For the text-containing cell, return its midpoint in (x, y) coordinate format. 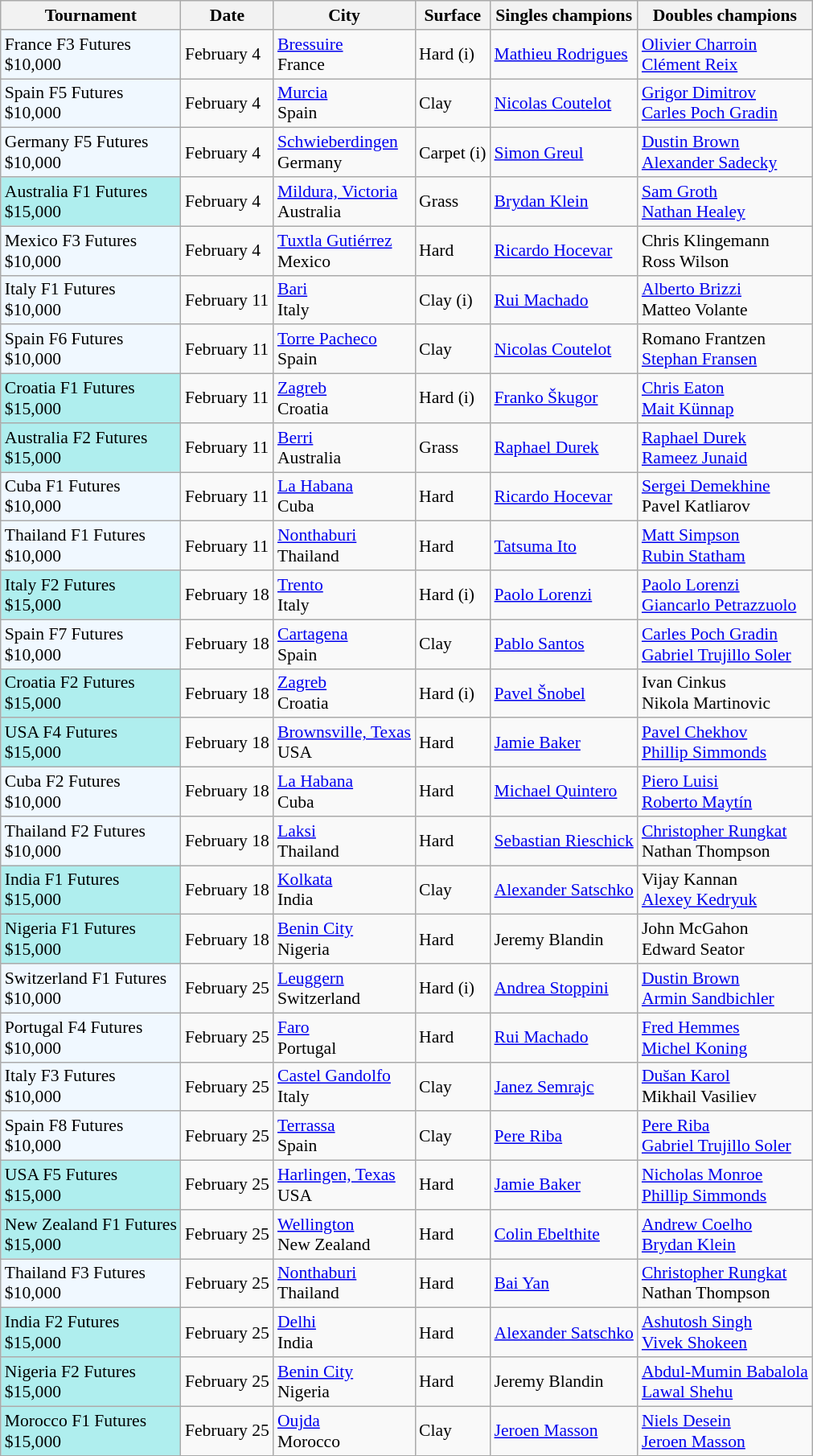
Franko Škugor (563, 399)
John McGahon Edward Seator (725, 940)
Italy F1 Futures$10,000 (91, 299)
Singles champions (563, 15)
Janez Semrajc (563, 1086)
OujdaMorocco (344, 1430)
Portugal F4 Futures$10,000 (91, 1038)
SchwieberdingenGermany (344, 153)
TrentoItaly (344, 595)
Nigeria F1 Futures$15,000 (91, 940)
Grigor Dimitrov Carles Poch Gradin (725, 103)
DelhiIndia (344, 1332)
Piero Luisi Roberto Maytín (725, 792)
Doubles champions (725, 15)
Pere Riba Gabriel Trujillo Soler (725, 1136)
Pavel Šnobel (563, 693)
Tournament (91, 15)
WellingtonNew Zealand (344, 1234)
Sam Groth Nathan Healey (725, 201)
Croatia F1 Futures$15,000 (91, 399)
Paolo Lorenzi Giancarlo Petrazzuolo (725, 595)
BerriAustralia (344, 447)
Niels Desein Jeroen Masson (725, 1430)
Dušan Karol Mikhail Vasiliev (725, 1086)
Nigeria F2 Futures$15,000 (91, 1382)
Mildura, VictoriaAustralia (344, 201)
Spain F6 Futures$10,000 (91, 349)
Cuba F2 Futures$10,000 (91, 792)
Germany F5 Futures$10,000 (91, 153)
Switzerland F1 Futures$10,000 (91, 988)
Mathieu Rodrigues (563, 55)
Alberto Brizzi Matteo Volante (725, 299)
Italy F3 Futures$10,000 (91, 1086)
Spain F8 Futures$10,000 (91, 1136)
Simon Greul (563, 153)
Thailand F1 Futures$10,000 (91, 545)
LaksiThailand (344, 841)
Tuxtla GutiérrezMexico (344, 251)
Thailand F3 Futures$10,000 (91, 1284)
Romano Frantzen Stephan Fransen (725, 349)
Tatsuma Ito (563, 545)
Pavel Chekhov Phillip Simmonds (725, 743)
Cuba F1 Futures$10,000 (91, 497)
FaroPortugal (344, 1038)
Carpet (i) (452, 153)
Sergei Demekhine Pavel Katliarov (725, 497)
TerrassaSpain (344, 1136)
Pablo Santos (563, 644)
Nicholas Monroe Phillip Simmonds (725, 1186)
Carles Poch Gradin Gabriel Trujillo Soler (725, 644)
India F2 Futures$15,000 (91, 1332)
Chris Eaton Mait Künnap (725, 399)
Matt Simpson Rubin Statham (725, 545)
Dustin Brown Armin Sandbichler (725, 988)
Spain F7 Futures$10,000 (91, 644)
Jeroen Masson (563, 1430)
Date (227, 15)
India F1 Futures$15,000 (91, 890)
LeuggernSwitzerland (344, 988)
France F3 Futures$10,000 (91, 55)
BariItaly (344, 299)
Colin Ebelthite (563, 1234)
USA F4 Futures$15,000 (91, 743)
Abdul-Mumin Babalola Lawal Shehu (725, 1382)
Spain F5 Futures$10,000 (91, 103)
MurciaSpain (344, 103)
Castel GandolfoItaly (344, 1086)
Andrea Stoppini (563, 988)
Chris Klingemann Ross Wilson (725, 251)
New Zealand F1 Futures$15,000 (91, 1234)
Clay (i) (452, 299)
Andrew Coelho Brydan Klein (725, 1234)
Mexico F3 Futures$10,000 (91, 251)
Australia F1 Futures$15,000 (91, 201)
Fred Hemmes Michel Koning (725, 1038)
Surface (452, 15)
Raphael Durek Rameez Junaid (725, 447)
Brownsville, TexasUSA (344, 743)
Brydan Klein (563, 201)
Ashutosh Singh Vivek Shokeen (725, 1332)
Ivan Cinkus Nikola Martinovic (725, 693)
Torre PachecoSpain (344, 349)
Thailand F2 Futures$10,000 (91, 841)
Sebastian Rieschick (563, 841)
Raphael Durek (563, 447)
Morocco F1 Futures$15,000 (91, 1430)
Croatia F2 Futures$15,000 (91, 693)
Dustin Brown Alexander Sadecky (725, 153)
Olivier Charroin Clément Reix (725, 55)
Michael Quintero (563, 792)
Australia F2 Futures$15,000 (91, 447)
Pere Riba (563, 1136)
BressuireFrance (344, 55)
KolkataIndia (344, 890)
Paolo Lorenzi (563, 595)
Bai Yan (563, 1284)
CartagenaSpain (344, 644)
USA F5 Futures$15,000 (91, 1186)
Harlingen, TexasUSA (344, 1186)
Italy F2 Futures$15,000 (91, 595)
City (344, 15)
Vijay Kannan Alexey Kedryuk (725, 890)
